Find where the given text appears and provide that cell's center as (x, y) coordinate. 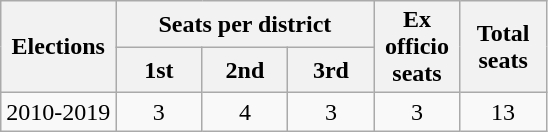
4 (245, 112)
13 (503, 112)
2nd (245, 70)
Total seats (503, 47)
2010-2019 (58, 112)
Elections (58, 47)
3rd (331, 70)
1st (159, 70)
Ex officio seats (417, 47)
Seats per district (245, 24)
